Return [X, Y] of the center of cell containing provided text 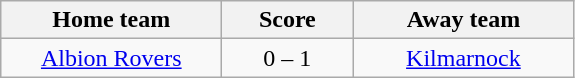
Home team [112, 20]
Albion Rovers [112, 58]
Score [288, 20]
Kilmarnock [464, 58]
Away team [464, 20]
0 – 1 [288, 58]
